Identify which cell holds the provided text, then report its [X, Y] central coordinate. 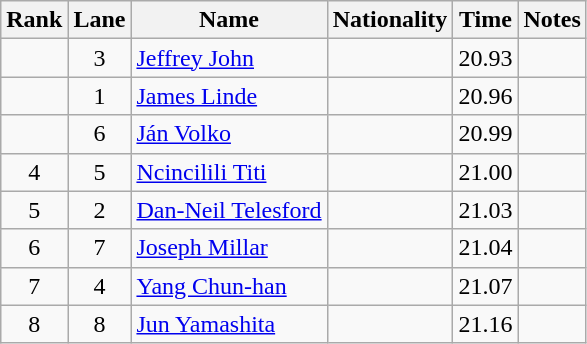
21.04 [486, 248]
Ján Volko [229, 134]
Dan-Neil Telesford [229, 210]
20.99 [486, 134]
James Linde [229, 96]
Rank [34, 20]
Nationality [390, 20]
21.07 [486, 286]
Yang Chun-han [229, 286]
20.96 [486, 96]
21.03 [486, 210]
Name [229, 20]
Ncincilili Titi [229, 172]
21.16 [486, 324]
1 [100, 96]
Jeffrey John [229, 58]
21.00 [486, 172]
Joseph Millar [229, 248]
20.93 [486, 58]
Notes [552, 20]
Time [486, 20]
3 [100, 58]
Lane [100, 20]
Jun Yamashita [229, 324]
2 [100, 210]
